Return (x, y) of the center of cell containing provided text 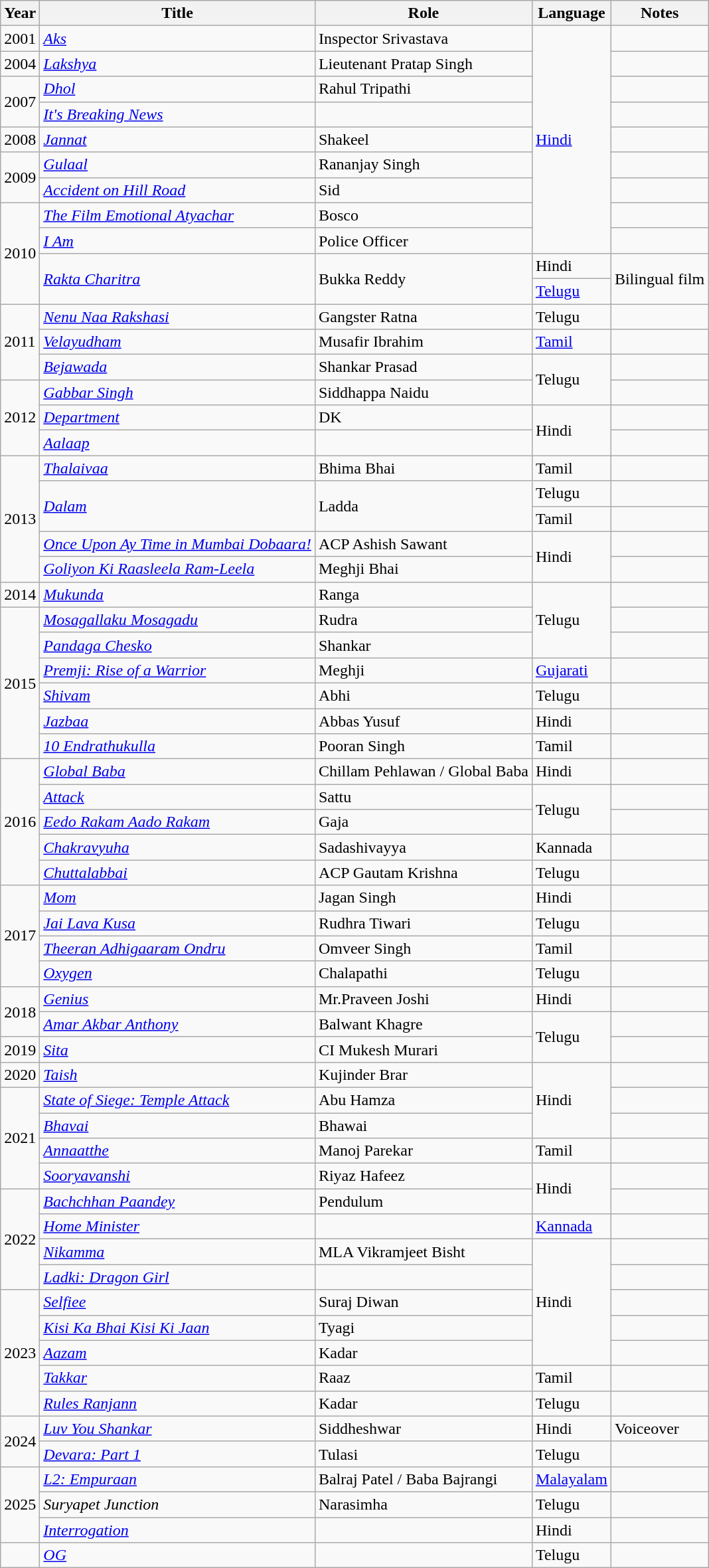
Gulaal (178, 165)
2009 (20, 177)
Bilingual film (659, 278)
2021 (20, 1138)
Gabbar Singh (178, 392)
Jazbaa (178, 721)
Devara: Part 1 (178, 1454)
L2: Empuraan (178, 1479)
Luv You Shankar (178, 1429)
Raaz (424, 1378)
Annaatthe (178, 1151)
Malayalam (571, 1479)
Velayudham (178, 342)
Aalaap (178, 443)
Year (20, 13)
2008 (20, 139)
Bachchhan Paandey (178, 1201)
Mukunda (178, 594)
2022 (20, 1239)
Abhi (424, 695)
Attack (178, 797)
Once Upon Ay Time in Mumbai Dobaara! (178, 544)
Police Officer (424, 240)
2023 (20, 1353)
Ladda (424, 506)
Shakeel (424, 139)
Thalaivaa (178, 468)
Musafir Ibrahim (424, 342)
Kujinder Brar (424, 1075)
Manoj Parekar (424, 1151)
Sid (424, 190)
Riyaz Hafeez (424, 1176)
Oxygen (178, 974)
Meghji (424, 670)
Pandaga Chesko (178, 645)
Theeran Adhigaaram Ondru (178, 948)
OG (178, 1555)
Omveer Singh (424, 948)
2001 (20, 39)
Title (178, 13)
Amar Akbar Anthony (178, 1024)
Tyagi (424, 1328)
2014 (20, 594)
Shivam (178, 695)
2012 (20, 418)
Nenu Naa Rakshasi (178, 317)
Dalam (178, 506)
Global Baba (178, 772)
2016 (20, 822)
Selfiee (178, 1302)
Suryapet Junction (178, 1504)
2013 (20, 519)
Jannat (178, 139)
2015 (20, 683)
2025 (20, 1504)
Meghji Bhai (424, 569)
Inspector Srivastava (424, 39)
Voiceover (659, 1429)
Interrogation (178, 1529)
Shankar Prasad (424, 367)
Sita (178, 1049)
Premji: Rise of a Warrior (178, 670)
Chillam Pehlawan / Global Baba (424, 772)
DK (424, 418)
Shankar (424, 645)
2004 (20, 64)
Goliyon Ki Raasleela Ram-Leela (178, 569)
Bhawai (424, 1126)
Lieutenant Pratap Singh (424, 64)
Gujarati (571, 670)
Notes (659, 13)
2011 (20, 342)
2024 (20, 1441)
Siddheshwar (424, 1429)
ACP Ashish Sawant (424, 544)
Genius (178, 999)
Aks (178, 39)
2018 (20, 1011)
Rananjay Singh (424, 165)
I Am (178, 240)
Ranga (424, 594)
Dhol (178, 89)
Rahul Tripathi (424, 89)
Tulasi (424, 1454)
Abu Hamza (424, 1100)
10 Endrathukulla (178, 746)
Rakta Charitra (178, 278)
Kisi Ka Bhai Kisi Ki Jaan (178, 1328)
Gangster Ratna (424, 317)
Mosagallaku Mosagadu (178, 620)
Sadashivayya (424, 847)
MLA Vikramjeet Bisht (424, 1252)
Mom (178, 898)
Balwant Khagre (424, 1024)
2017 (20, 936)
Rules Ranjann (178, 1403)
Gaja (424, 822)
Abbas Yusuf (424, 721)
Aazam (178, 1353)
Bejawada (178, 367)
Accident on Hill Road (178, 190)
Chuttalabbai (178, 873)
Rudra (424, 620)
2020 (20, 1075)
Pooran Singh (424, 746)
Takkar (178, 1378)
The Film Emotional Atyachar (178, 215)
Language (571, 13)
Jagan Singh (424, 898)
Mr.Praveen Joshi (424, 999)
Bosco (424, 215)
2007 (20, 102)
Home Minister (178, 1227)
ACP Gautam Krishna (424, 873)
Taish (178, 1075)
Ladki: Dragon Girl (178, 1277)
Role (424, 13)
Rudhra Tiwari (424, 923)
Bukka Reddy (424, 278)
Chakravyuha (178, 847)
CI Mukesh Murari (424, 1049)
Sattu (424, 797)
Jai Lava Kusa (178, 923)
Sooryavanshi (178, 1176)
Department (178, 418)
2019 (20, 1049)
It's Breaking News (178, 114)
Balraj Patel / Baba Bajrangi (424, 1479)
Bhavai (178, 1126)
Nikamma (178, 1252)
Narasimha (424, 1504)
Eedo Rakam Aado Rakam (178, 822)
Chalapathi (424, 974)
Pendulum (424, 1201)
State of Siege: Temple Attack (178, 1100)
2010 (20, 253)
Bhima Bhai (424, 468)
Lakshya (178, 64)
Suraj Diwan (424, 1302)
Siddhappa Naidu (424, 392)
